Determine the [X, Y] coordinate at the center of the cell enclosing the given text.  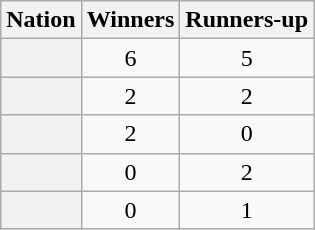
6 [130, 58]
5 [247, 58]
Winners [130, 20]
1 [247, 210]
Runners-up [247, 20]
Nation [41, 20]
